Return the [x, y] coordinate for the center point of the cell that contains the specified text.  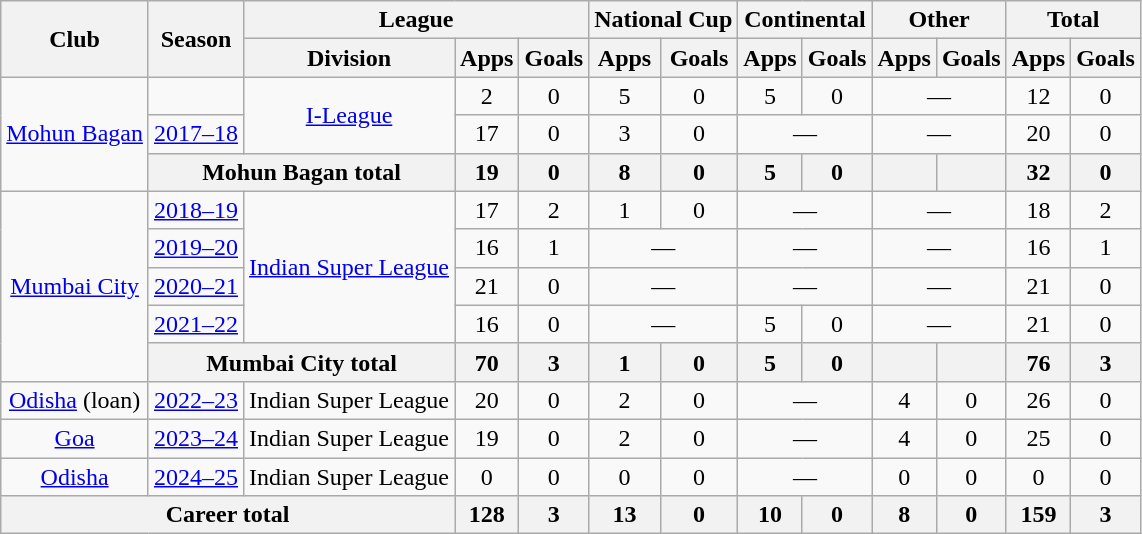
Mohun Bagan [75, 134]
159 [1038, 515]
2017–18 [196, 134]
Odisha [75, 477]
25 [1038, 438]
2020–21 [196, 286]
76 [1038, 362]
2021–22 [196, 324]
2023–24 [196, 438]
32 [1038, 172]
Other [939, 20]
Season [196, 39]
70 [487, 362]
10 [770, 515]
18 [1038, 210]
Continental [805, 20]
I-League [350, 115]
26 [1038, 400]
2019–20 [196, 248]
Mumbai City [75, 286]
Odisha (loan) [75, 400]
Club [75, 39]
Division [350, 58]
Mumbai City total [301, 362]
128 [487, 515]
Goa [75, 438]
Total [1073, 20]
League [416, 20]
National Cup [664, 20]
2018–19 [196, 210]
Career total [228, 515]
2024–25 [196, 477]
Mohun Bagan total [301, 172]
13 [625, 515]
2022–23 [196, 400]
12 [1038, 96]
